Scan for the cell matching the given text and deliver its (x, y) coordinate at center. 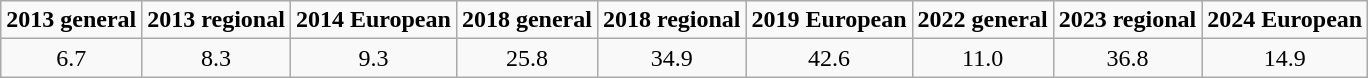
2013 regional (216, 20)
2022 general (982, 20)
2024 European (1285, 20)
2014 European (373, 20)
34.9 (672, 58)
2018 general (526, 20)
14.9 (1285, 58)
2023 regional (1128, 20)
9.3 (373, 58)
8.3 (216, 58)
2018 regional (672, 20)
36.8 (1128, 58)
42.6 (829, 58)
6.7 (72, 58)
2019 European (829, 20)
11.0 (982, 58)
25.8 (526, 58)
2013 general (72, 20)
